Provide the [X, Y] coordinate of the cell's center where the given text is located.  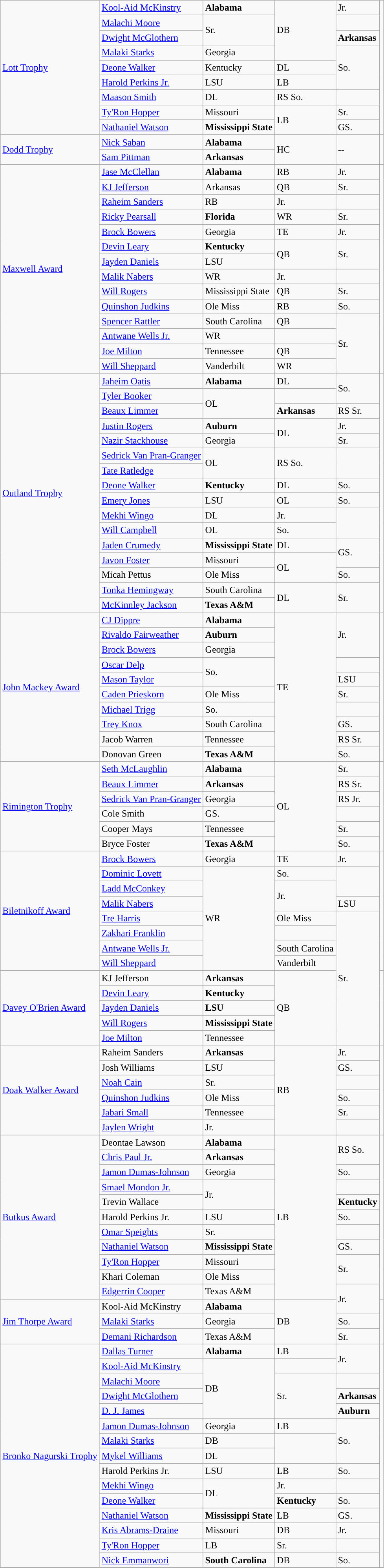
Caden Prieskorn [151, 695]
Chris Paul Jr. [151, 1157]
Josh Williams [151, 1068]
Tonka Hemingway [151, 590]
D. J. James [151, 1411]
Tyler Booker [151, 396]
Micah Pettus [151, 575]
Trey Knox [151, 724]
Oscar Delp [151, 665]
Nick Emmanwori [151, 1560]
Outland Trophy [50, 493]
Cole Smith [151, 814]
Lott Trophy [50, 67]
Jaden Crumedy [151, 545]
Florida [239, 217]
Jaylen Wright [151, 1127]
Jim Thorpe Award [50, 1321]
Mykel Williams [151, 1456]
Dominic Lovett [151, 873]
Jase McClellan [151, 172]
Emery Jones [151, 500]
CJ Dippre [151, 620]
Jacob Warren [151, 739]
Doak Walker Award [50, 1090]
Donovan Green [151, 754]
Bronko Nagurski Trophy [50, 1456]
Jaheim Oatis [151, 381]
Justin Rogers [151, 426]
Mason Taylor [151, 680]
Ladd McConkey [151, 888]
Butkus Award [50, 1217]
HC [305, 149]
-- [357, 149]
Noah Cain [151, 1082]
Tre Harris [151, 919]
Michael Trigg [151, 709]
Omar Speights [151, 1232]
Nick Saban [151, 142]
Javon Foster [151, 560]
Davey O'Brien Award [50, 1008]
Maxwell Award [50, 269]
RS Jr. [357, 799]
Nazir Stackhouse [151, 441]
Sam Pittman [151, 157]
Kris Abrams-Draine [151, 1530]
Tate Ratledge [151, 471]
Maason Smith [151, 97]
Seth McLaughlin [151, 769]
Rimington Trophy [50, 806]
Will Campbell [151, 530]
Demani Richardson [151, 1336]
Rivaldo Fairweather [151, 635]
Ricky Pearsall [151, 217]
Dallas Turner [151, 1351]
Dodd Trophy [50, 149]
Biletnikoff Award [50, 911]
Bryce Foster [151, 844]
Spencer Rattler [151, 321]
John Mackey Award [50, 687]
Edgerrin Cooper [151, 1292]
McKinnley Jackson [151, 605]
Smael Mondon Jr. [151, 1187]
Zakhari Franklin [151, 933]
Cooper Mays [151, 829]
Trevin Wallace [151, 1202]
Jabari Small [151, 1112]
Deontae Lawson [151, 1142]
Khari Coleman [151, 1277]
